Locate the cell with the specified text and output its [x, y] center coordinate. 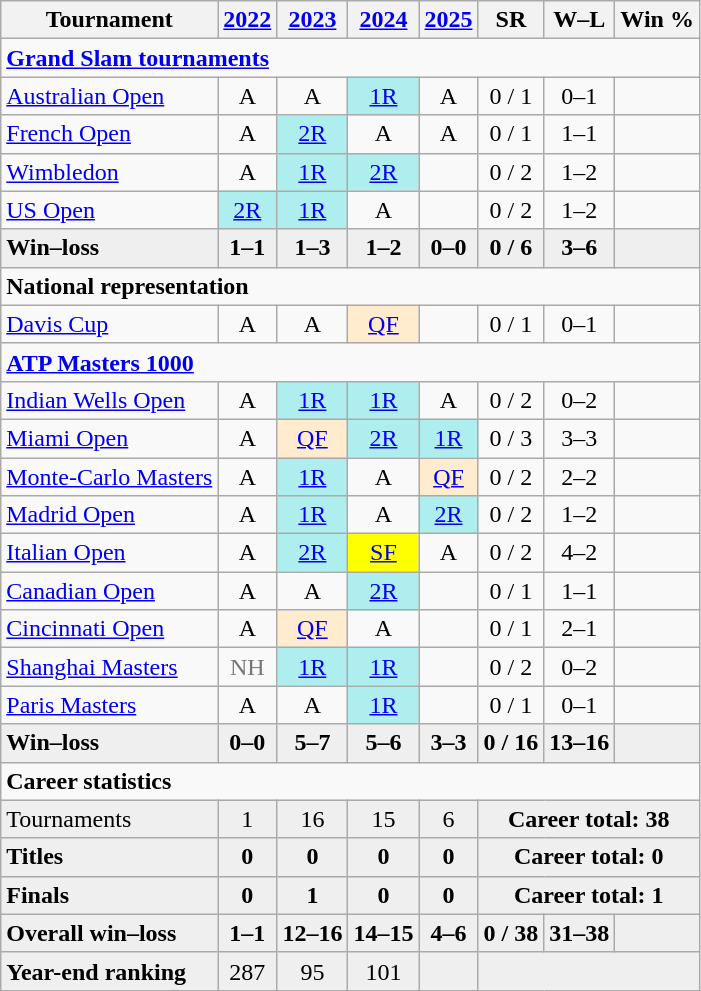
2–2 [580, 477]
0 / 6 [511, 248]
Indian Wells Open [110, 400]
Monte-Carlo Masters [110, 477]
4–2 [580, 553]
Paris Masters [110, 705]
SF [384, 553]
95 [312, 971]
Italian Open [110, 553]
12–16 [312, 933]
Wimbledon [110, 172]
US Open [110, 210]
Win % [658, 20]
Year-end ranking [110, 971]
Shanghai Masters [110, 667]
4–6 [448, 933]
31–38 [580, 933]
W–L [580, 20]
0 / 3 [511, 438]
Career total: 38 [588, 819]
Career total: 1 [588, 895]
101 [384, 971]
Cincinnati Open [110, 629]
0 / 38 [511, 933]
Tournament [110, 20]
13–16 [580, 743]
SR [511, 20]
Grand Slam tournaments [350, 58]
6 [448, 819]
16 [312, 819]
14–15 [384, 933]
Finals [110, 895]
ATP Masters 1000 [350, 362]
15 [384, 819]
Overall win–loss [110, 933]
NH [248, 667]
Tournaments [110, 819]
2–1 [580, 629]
Australian Open [110, 96]
Career statistics [350, 781]
Miami Open [110, 438]
Titles [110, 857]
1–3 [312, 248]
3–6 [580, 248]
Madrid Open [110, 515]
0 / 16 [511, 743]
Canadian Open [110, 591]
287 [248, 971]
Davis Cup [110, 324]
2025 [448, 20]
2023 [312, 20]
National representation [350, 286]
French Open [110, 134]
2024 [384, 20]
5–6 [384, 743]
5–7 [312, 743]
2022 [248, 20]
Career total: 0 [588, 857]
